Output the [X, Y] coordinate of the center of the cell containing the given text.  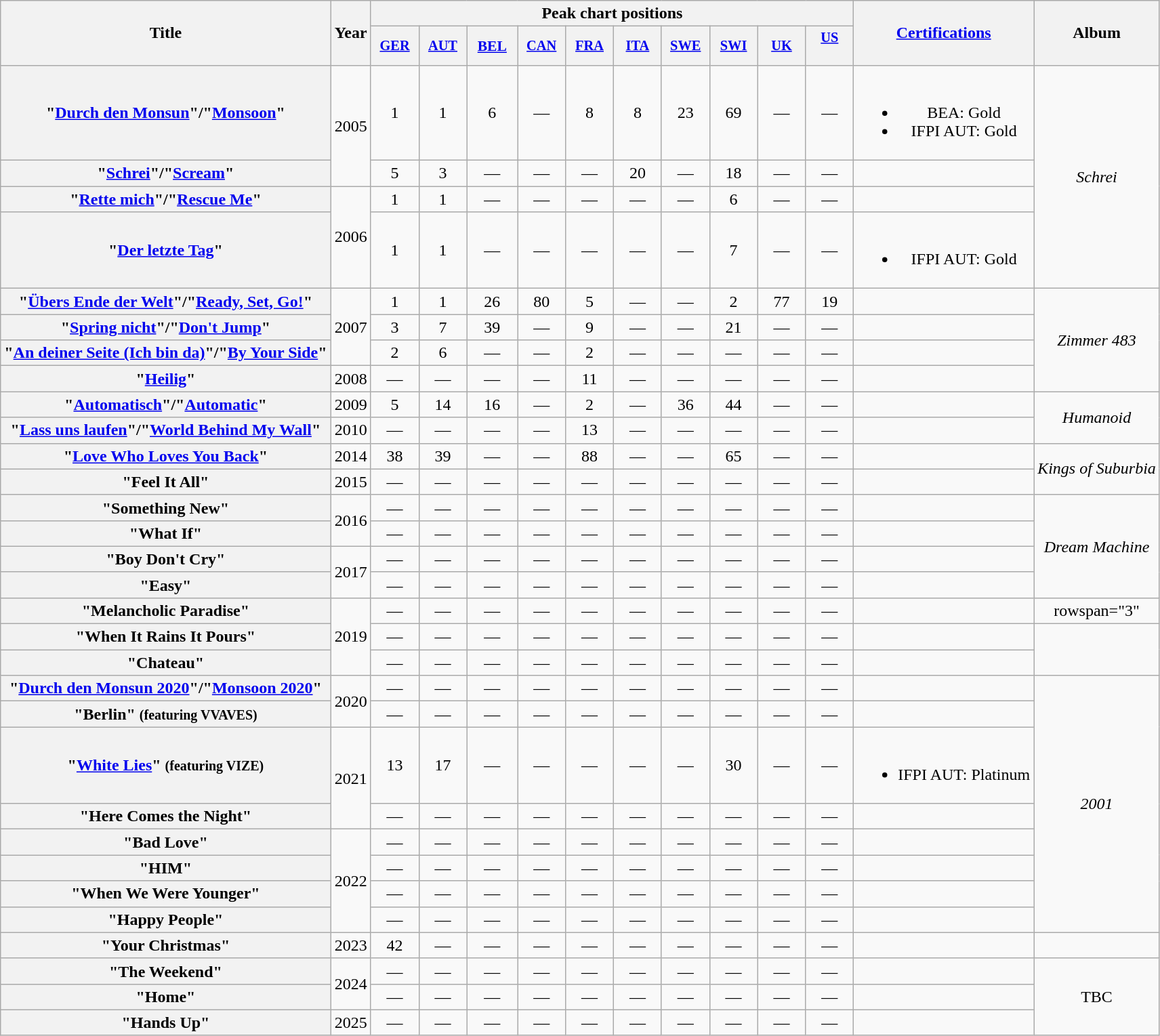
GER [394, 46]
Dream Machine [1097, 546]
"The Weekend" [165, 971]
IFPI AUT: Gold [944, 251]
"Automatisch"/"Automatic" [165, 405]
2023 [351, 945]
2016 [351, 520]
14 [443, 405]
Schrei [1097, 176]
65 [733, 456]
88 [589, 456]
2020 [351, 701]
Kings of Suburbia [1097, 469]
2024 [351, 984]
23 [686, 112]
"Home" [165, 997]
"When It Rains It Pours" [165, 637]
"Chateau" [165, 663]
2007 [351, 327]
"Der letzte Tag" [165, 251]
26 [492, 302]
20 [637, 173]
21 [733, 327]
ITA [637, 46]
2009 [351, 405]
US [829, 46]
TBC [1097, 997]
rowspan="3" [1097, 610]
69 [733, 112]
Album [1097, 33]
2025 [351, 1022]
SWI [733, 46]
2008 [351, 379]
Humanoid [1097, 417]
Year [351, 33]
"Boy Don't Cry" [165, 559]
"Hands Up" [165, 1022]
"Lass uns laufen"/"World Behind My Wall" [165, 430]
44 [733, 405]
Certifications [944, 33]
"Melancholic Paradise" [165, 610]
"Here Comes the Night" [165, 816]
"Something New" [165, 507]
UK [782, 46]
"An deiner Seite (Ich bin da)"/"By Your Side" [165, 353]
2017 [351, 572]
"Berlin" (featuring VVAVES) [165, 714]
"Übers Ende der Welt"/"Ready, Set, Go!" [165, 302]
BEA: GoldIFPI AUT: Gold [944, 112]
"Rette mich"/"Rescue Me" [165, 199]
SWE [686, 46]
2005 [351, 125]
"Schrei"/"Scream" [165, 173]
2001 [1097, 804]
16 [492, 405]
17 [443, 766]
"Easy" [165, 585]
"Bad Love" [165, 842]
30 [733, 766]
80 [542, 302]
"Heilig" [165, 379]
"HIM" [165, 868]
11 [589, 379]
9 [589, 327]
BEL [492, 46]
"White Lies" (featuring VIZE) [165, 766]
77 [782, 302]
42 [394, 945]
36 [686, 405]
IFPI AUT: Platinum [944, 766]
Zimmer 483 [1097, 340]
"Spring nicht"/"Don't Jump" [165, 327]
19 [829, 302]
2022 [351, 881]
2015 [351, 482]
"What If" [165, 533]
2006 [351, 237]
"Feel It All" [165, 482]
CAN [542, 46]
2019 [351, 636]
"Love Who Loves You Back" [165, 456]
2010 [351, 430]
"Durch den Monsun"/"Monsoon" [165, 112]
AUT [443, 46]
"When We Were Younger" [165, 894]
"Happy People" [165, 919]
18 [733, 173]
38 [394, 456]
2021 [351, 778]
"Durch den Monsun 2020"/"Monsoon 2020" [165, 688]
FRA [589, 46]
Peak chart positions [613, 14]
Title [165, 33]
"Your Christmas" [165, 945]
2014 [351, 456]
